Detect which cell encompasses the target text, then output its (x, y) center coordinate. 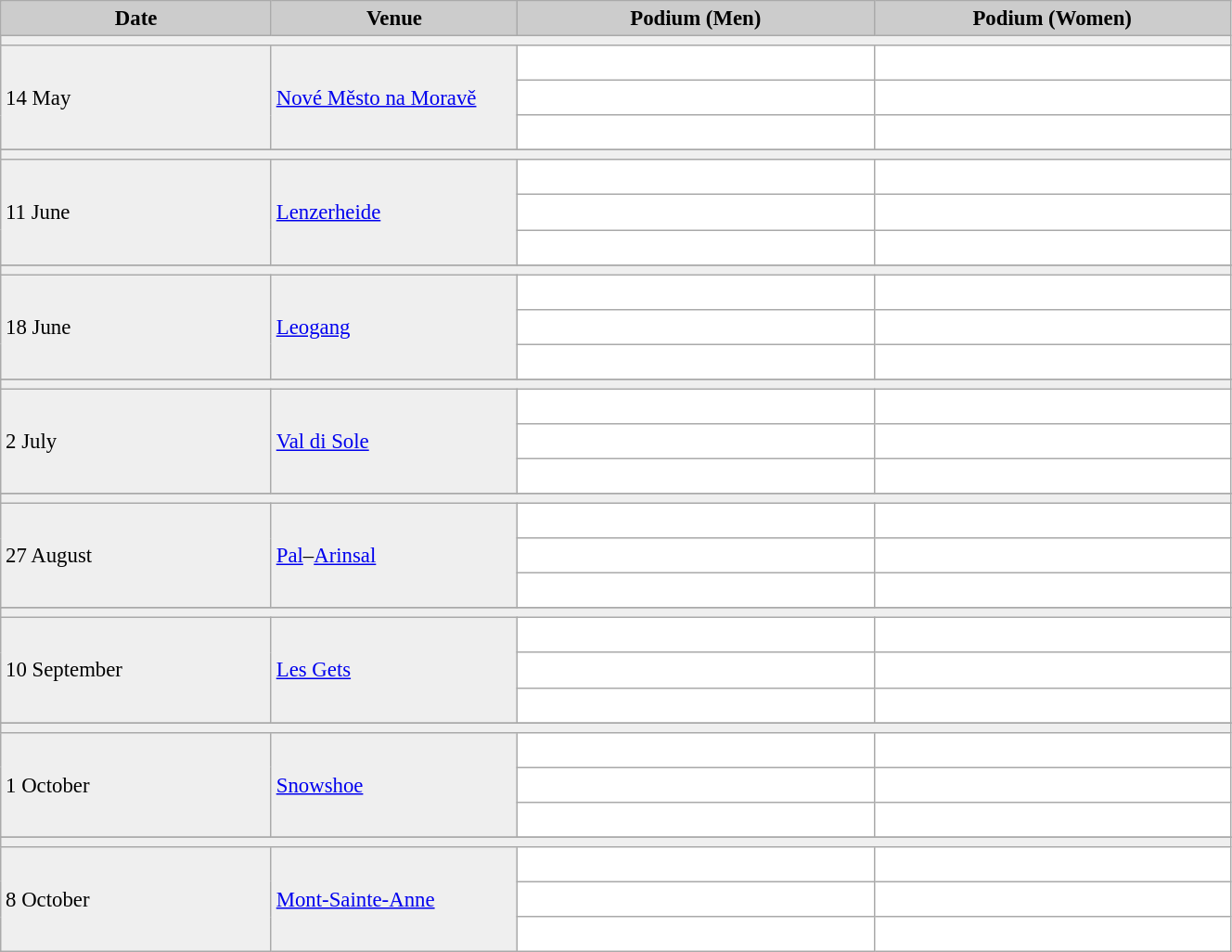
Leogang (393, 327)
Podium (Women) (1052, 19)
27 August (136, 557)
Mont-Sainte-Anne (393, 900)
8 October (136, 900)
Nové Město na Moravě (393, 98)
14 May (136, 98)
18 June (136, 327)
Podium (Men) (696, 19)
2 July (136, 442)
Date (136, 19)
11 June (136, 212)
10 September (136, 670)
Snowshoe (393, 785)
1 October (136, 785)
Venue (393, 19)
Val di Sole (393, 442)
Lenzerheide (393, 212)
Pal–Arinsal (393, 557)
Les Gets (393, 670)
